From the cell containing the given text, extract its center point as [x, y] coordinate. 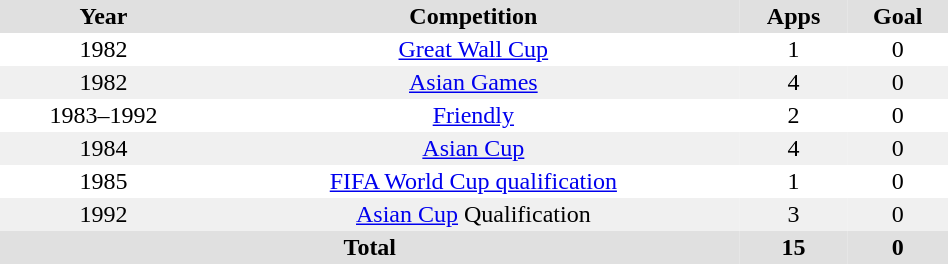
1983–1992 [104, 116]
Asian Games [474, 82]
Apps [794, 16]
Asian Cup Qualification [474, 214]
Competition [474, 16]
3 [794, 214]
15 [794, 248]
Asian Cup [474, 148]
Total [370, 248]
1985 [104, 182]
1984 [104, 148]
Goal [898, 16]
1992 [104, 214]
Friendly [474, 116]
FIFA World Cup qualification [474, 182]
2 [794, 116]
Great Wall Cup [474, 50]
Year [104, 16]
